Detect which cell encompasses the target text, then output its [x, y] center coordinate. 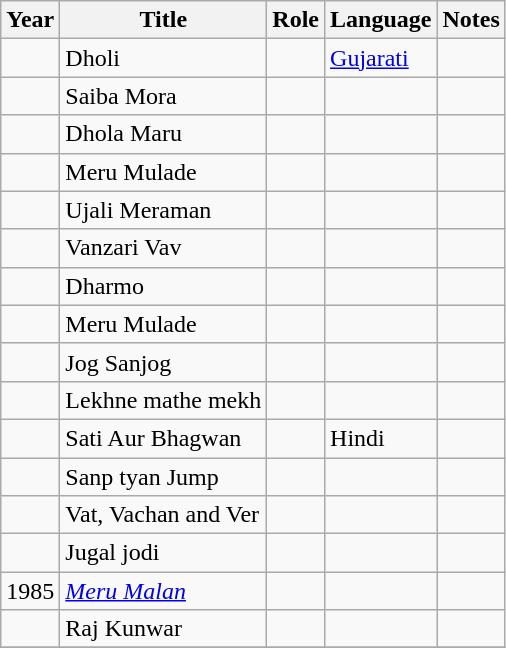
Title [164, 20]
Jugal jodi [164, 553]
Ujali Meraman [164, 210]
Language [381, 20]
Hindi [381, 438]
Saiba Mora [164, 96]
Vat, Vachan and Ver [164, 515]
Dharmo [164, 286]
Meru Malan [164, 591]
Dhola Maru [164, 134]
Role [296, 20]
Dholi [164, 58]
Raj Kunwar [164, 629]
Sanp tyan Jump [164, 477]
Vanzari Vav [164, 248]
Jog Sanjog [164, 362]
Year [30, 20]
Gujarati [381, 58]
Notes [471, 20]
1985 [30, 591]
Lekhne mathe mekh [164, 400]
Sati Aur Bhagwan [164, 438]
